For the text-containing cell, return its midpoint in [x, y] coordinate format. 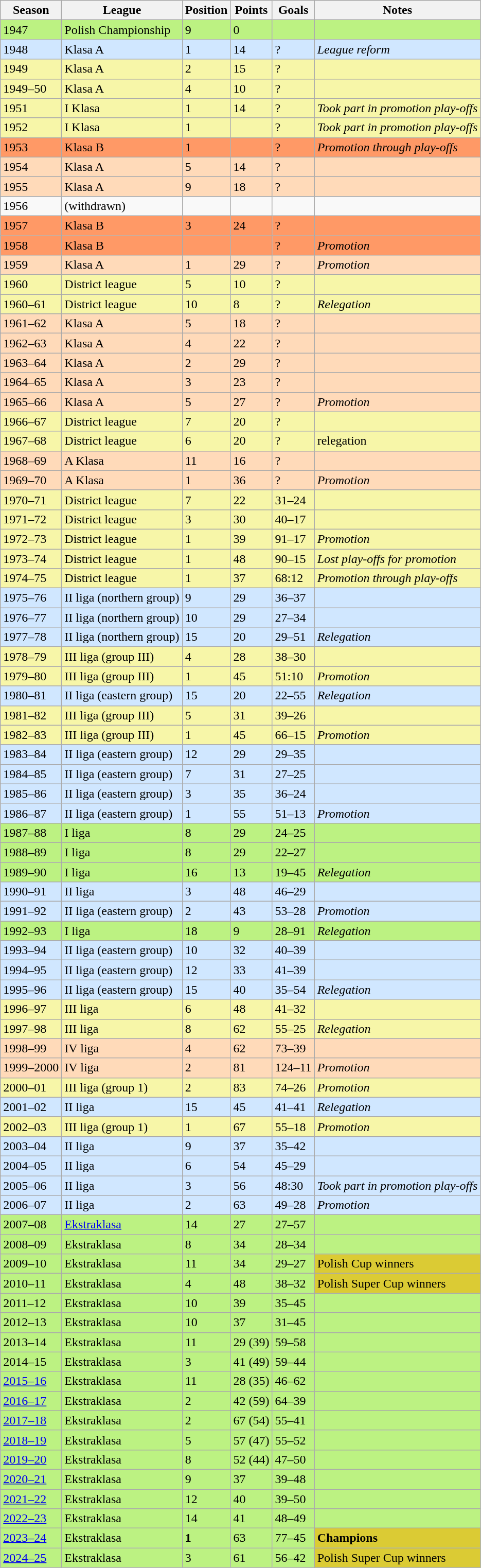
2015–16 [31, 1381]
22–27 [293, 852]
28–91 [293, 931]
27–57 [293, 1225]
1975–76 [31, 598]
49–28 [293, 1205]
1952 [31, 128]
1980–81 [31, 696]
39–48 [293, 1479]
124–11 [293, 1068]
27–34 [293, 618]
1957 [31, 225]
32 [251, 950]
2021–22 [31, 1499]
1960–61 [31, 304]
1955 [31, 186]
83 [251, 1087]
2005–06 [31, 1185]
36–24 [293, 794]
1996–97 [31, 1009]
55 [251, 813]
1986–87 [31, 813]
1989–90 [31, 872]
1961–62 [31, 324]
2011–12 [31, 1303]
relegation [397, 441]
1968–69 [31, 461]
48:30 [293, 1185]
35 [251, 794]
1985–86 [31, 794]
Notes [397, 10]
1997–98 [31, 1029]
67 (54) [251, 1420]
2008–09 [31, 1244]
24 [251, 225]
33 [251, 970]
Season [31, 10]
43 [251, 911]
2013–14 [31, 1342]
1959 [31, 265]
28 (35) [251, 1381]
47–50 [293, 1459]
Points [251, 10]
36 [251, 480]
1966–67 [31, 421]
1963–64 [31, 363]
2002–03 [31, 1126]
91–17 [293, 539]
1982–83 [31, 735]
74–26 [293, 1087]
61 [251, 1558]
28–34 [293, 1244]
67 [251, 1126]
2024–25 [31, 1558]
2009–10 [31, 1264]
1983–84 [31, 754]
48–49 [293, 1519]
68:12 [293, 578]
28 [251, 657]
2007–08 [31, 1225]
League [122, 10]
1951 [31, 108]
1981–82 [31, 715]
2022–23 [31, 1519]
27–25 [293, 774]
1999–2000 [31, 1068]
41–39 [293, 970]
38–30 [293, 657]
56–42 [293, 1558]
45–29 [293, 1166]
2001–02 [31, 1107]
1965–66 [31, 402]
52 (44) [251, 1459]
2017–18 [31, 1420]
30 [251, 519]
1976–77 [31, 618]
36–37 [293, 598]
1970–71 [31, 500]
1956 [31, 206]
55–41 [293, 1420]
55–25 [293, 1029]
1953 [31, 147]
2003–04 [31, 1146]
1948 [31, 49]
Champions [397, 1538]
1972–73 [31, 539]
1995–96 [31, 990]
League reform [397, 49]
59–44 [293, 1362]
22–55 [293, 696]
1958 [31, 245]
1969–70 [31, 480]
2000–01 [31, 1087]
2016–17 [31, 1401]
1962–63 [31, 343]
Polish Championship [122, 30]
1973–74 [31, 558]
2012–13 [31, 1323]
Lost play-offs for promotion [397, 558]
53–28 [293, 911]
1993–94 [31, 950]
1998–99 [31, 1048]
13 [251, 872]
77–45 [293, 1538]
41 [251, 1519]
29–35 [293, 754]
1954 [31, 167]
66–15 [293, 735]
29–27 [293, 1264]
1987–88 [31, 833]
24–25 [293, 833]
2010–11 [31, 1283]
1947 [31, 30]
2014–15 [31, 1362]
1964–65 [31, 382]
64–39 [293, 1401]
1977–78 [31, 637]
35–54 [293, 990]
1949 [31, 69]
55–18 [293, 1126]
23 [251, 382]
56 [251, 1185]
1991–92 [31, 911]
41–41 [293, 1107]
19–45 [293, 872]
0 [251, 30]
1978–79 [31, 657]
1984–85 [31, 774]
81 [251, 1068]
35–42 [293, 1146]
1967–68 [31, 441]
40–39 [293, 950]
2004–05 [31, 1166]
40–17 [293, 519]
2018–19 [31, 1440]
Goals [293, 10]
29–51 [293, 637]
41 (49) [251, 1362]
51:10 [293, 676]
1974–75 [31, 578]
(withdrawn) [122, 206]
55–52 [293, 1440]
38–32 [293, 1283]
1990–91 [31, 892]
1994–95 [31, 970]
1960 [31, 285]
90–15 [293, 558]
73–39 [293, 1048]
54 [251, 1166]
57 (47) [251, 1440]
51–13 [293, 813]
39–26 [293, 715]
46–62 [293, 1381]
2019–20 [31, 1459]
2020–21 [31, 1479]
1988–89 [31, 852]
Polish Cup winners [397, 1264]
39–50 [293, 1499]
2006–07 [31, 1205]
Position [206, 10]
31–45 [293, 1323]
2023–24 [31, 1538]
29 (39) [251, 1342]
35–45 [293, 1303]
31–24 [293, 500]
1979–80 [31, 676]
41–32 [293, 1009]
59–58 [293, 1342]
46–29 [293, 892]
1949–50 [31, 89]
1992–93 [31, 931]
1971–72 [31, 519]
42 (59) [251, 1401]
